Return [x, y] of the center of cell containing provided text 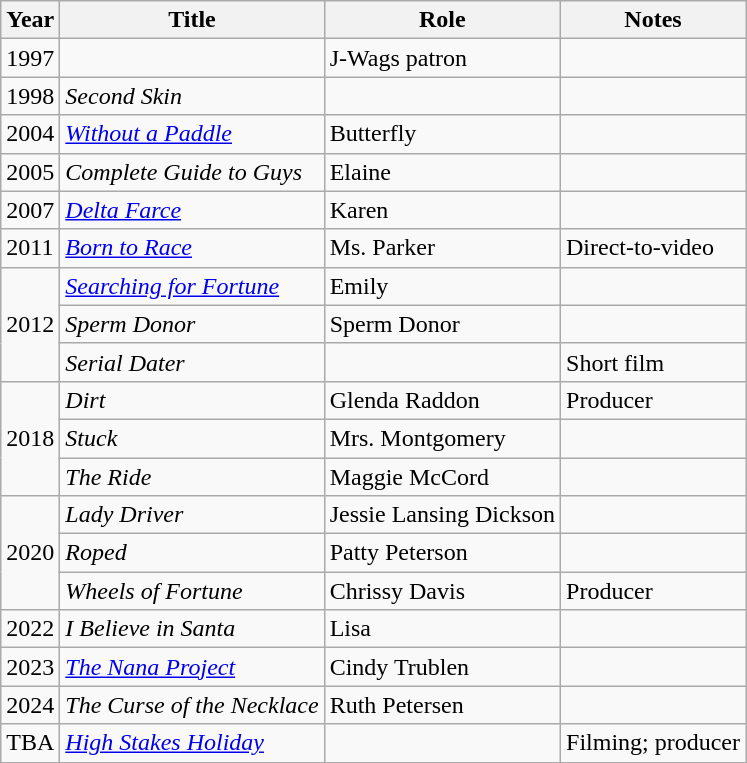
Mrs. Montgomery [442, 438]
Complete Guide to Guys [192, 172]
Patty Peterson [442, 553]
2023 [30, 667]
TBA [30, 743]
2024 [30, 705]
2018 [30, 438]
Born to Race [192, 248]
Butterfly [442, 134]
Short film [654, 362]
2011 [30, 248]
Delta Farce [192, 210]
Stuck [192, 438]
2005 [30, 172]
2004 [30, 134]
Without a Paddle [192, 134]
High Stakes Holiday [192, 743]
Maggie McCord [442, 477]
Ruth Petersen [442, 705]
J-Wags patron [442, 58]
2007 [30, 210]
Lady Driver [192, 515]
Ms. Parker [442, 248]
Cindy Trublen [442, 667]
Lisa [442, 629]
Chrissy Davis [442, 591]
2022 [30, 629]
Jessie Lansing Dickson [442, 515]
Direct-to-video [654, 248]
Filming; producer [654, 743]
Searching for Fortune [192, 286]
The Ride [192, 477]
Glenda Raddon [442, 400]
Karen [442, 210]
Title [192, 20]
Roped [192, 553]
Elaine [442, 172]
Wheels of Fortune [192, 591]
Role [442, 20]
Dirt [192, 400]
I Believe in Santa [192, 629]
Emily [442, 286]
1997 [30, 58]
The Nana Project [192, 667]
1998 [30, 96]
2020 [30, 553]
2012 [30, 324]
Year [30, 20]
Notes [654, 20]
The Curse of the Necklace [192, 705]
Serial Dater [192, 362]
Second Skin [192, 96]
